Capture the cell that displays the provided text and extract its [X, Y] central coordinate. 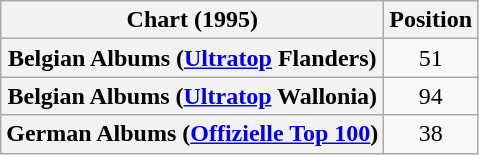
38 [431, 134]
51 [431, 58]
German Albums (Offizielle Top 100) [192, 134]
Chart (1995) [192, 20]
Position [431, 20]
Belgian Albums (Ultratop Flanders) [192, 58]
94 [431, 96]
Belgian Albums (Ultratop Wallonia) [192, 96]
